Determine the (X, Y) coordinate at the center of the cell enclosing the given text.  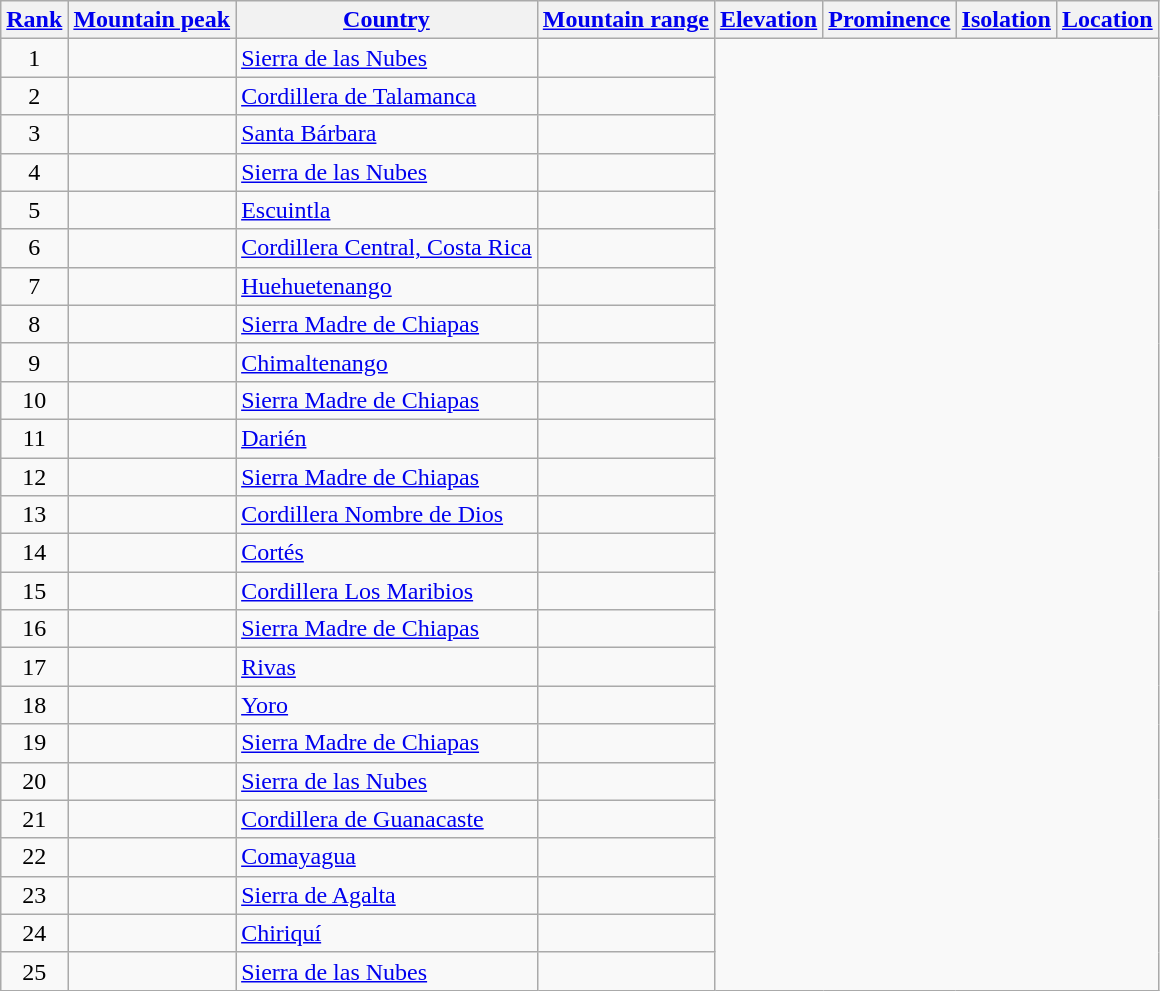
Cordillera Los Maribios (387, 591)
Cortés (387, 553)
8 (34, 324)
Cordillera de Guanacaste (387, 819)
6 (34, 248)
Rivas (387, 667)
Location (1107, 20)
17 (34, 667)
22 (34, 857)
Chimaltenango (387, 362)
18 (34, 705)
2 (34, 96)
Cordillera Central, Costa Rica (387, 248)
Prominence (890, 20)
9 (34, 362)
13 (34, 515)
5 (34, 210)
Elevation (768, 20)
Escuintla (387, 210)
Isolation (1006, 20)
Mountain peak (152, 20)
Comayagua (387, 857)
Country (387, 20)
Yoro (387, 705)
Rank (34, 20)
3 (34, 134)
19 (34, 743)
20 (34, 781)
Huehuetenango (387, 286)
Darién (387, 438)
Mountain range (626, 20)
15 (34, 591)
7 (34, 286)
Cordillera Nombre de Dios (387, 515)
1 (34, 58)
21 (34, 819)
11 (34, 438)
Cordillera de Talamanca (387, 96)
14 (34, 553)
12 (34, 477)
Santa Bárbara (387, 134)
4 (34, 172)
25 (34, 971)
24 (34, 933)
23 (34, 895)
Sierra de Agalta (387, 895)
Chiriquí (387, 933)
16 (34, 629)
10 (34, 400)
